Return the [X, Y] coordinate for the center point of the cell that contains the specified text.  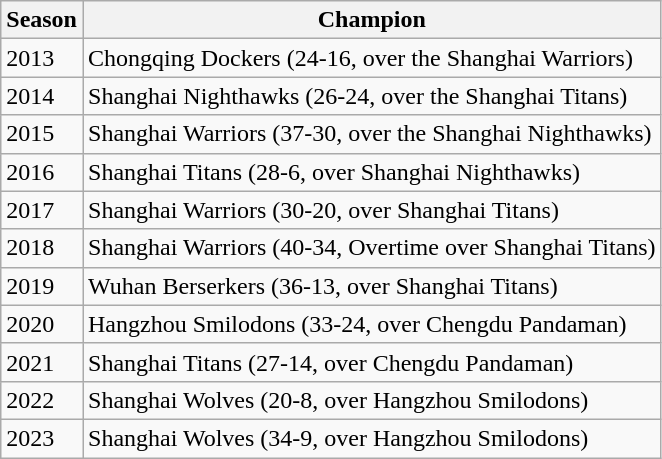
Champion [372, 20]
Shanghai Titans (27-14, over Chengdu Pandaman) [372, 362]
2023 [42, 438]
2015 [42, 134]
2016 [42, 172]
Shanghai Wolves (34-9, over Hangzhou Smilodons) [372, 438]
Season [42, 20]
Shanghai Wolves (20-8, over Hangzhou Smilodons) [372, 400]
2021 [42, 362]
2017 [42, 210]
Shanghai Warriors (37-30, over the Shanghai Nighthawks) [372, 134]
2019 [42, 286]
2020 [42, 324]
Shanghai Warriors (40-34, Overtime over Shanghai Titans) [372, 248]
Shanghai Titans (28-6, over Shanghai Nighthawks) [372, 172]
2014 [42, 96]
2018 [42, 248]
2022 [42, 400]
Shanghai Warriors (30-20, over Shanghai Titans) [372, 210]
Chongqing Dockers (24-16, over the Shanghai Warriors) [372, 58]
Wuhan Berserkers (36-13, over Shanghai Titans) [372, 286]
Shanghai Nighthawks (26-24, over the Shanghai Titans) [372, 96]
2013 [42, 58]
Hangzhou Smilodons (33-24, over Chengdu Pandaman) [372, 324]
